Return the (x, y) coordinate for the center point of the cell that contains the specified text.  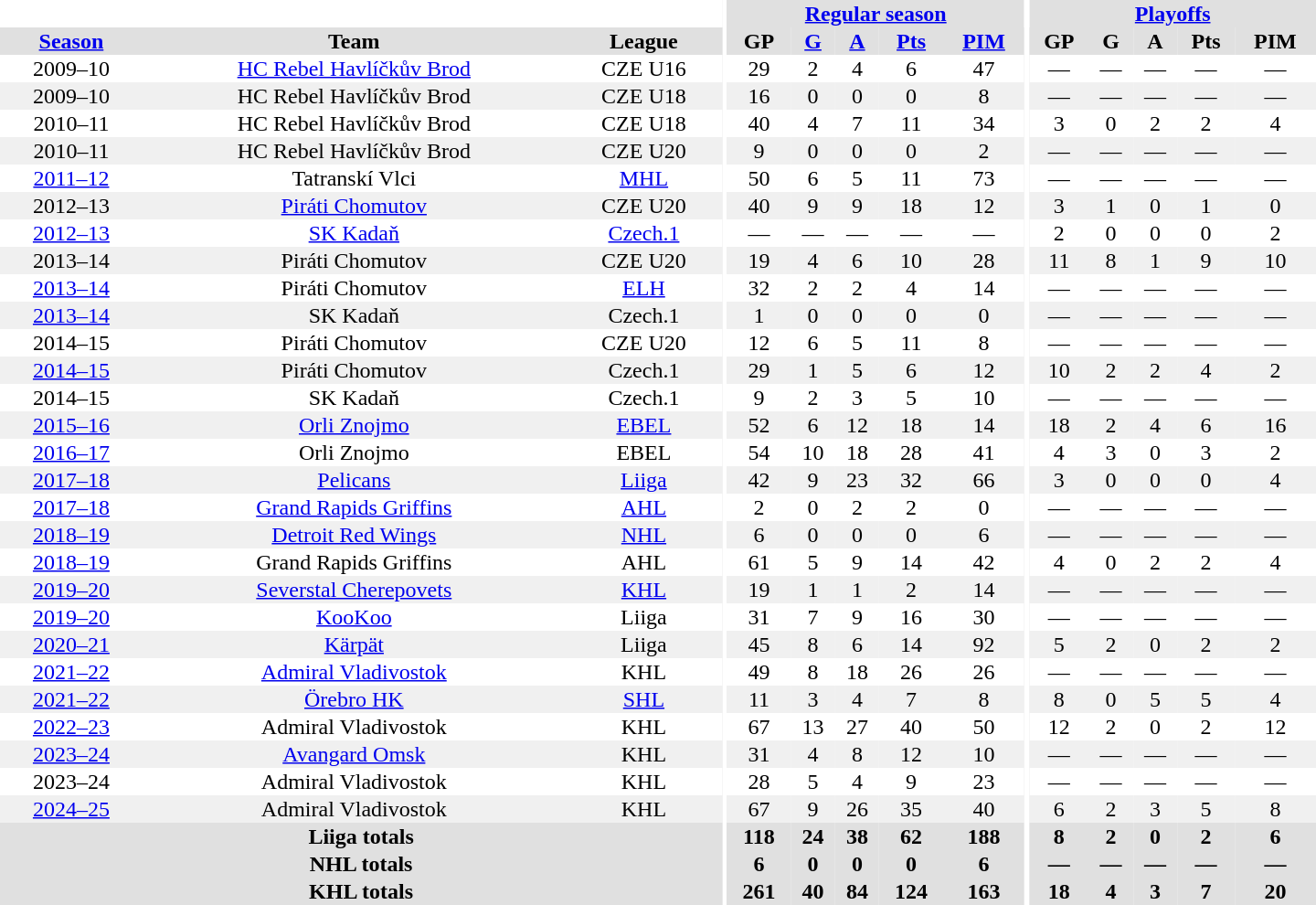
Pelicans (355, 480)
163 (983, 891)
2020–21 (71, 644)
Avangard Omsk (355, 754)
SHL (643, 699)
118 (759, 836)
Tatranskí Vlci (355, 178)
2022–23 (71, 727)
2016–17 (71, 452)
38 (857, 836)
NHL totals (361, 864)
54 (759, 452)
Regular season (876, 14)
30 (983, 617)
2015–16 (71, 425)
Playoffs (1173, 14)
261 (759, 891)
League (643, 41)
CZE U16 (643, 69)
52 (759, 425)
Detroit Red Wings (355, 535)
ELH (643, 288)
35 (911, 809)
2024–25 (71, 809)
Kärpät (355, 644)
MHL (643, 178)
84 (857, 891)
Severstal Cherepovets (355, 590)
Team (355, 41)
27 (857, 727)
124 (911, 891)
24 (812, 836)
73 (983, 178)
188 (983, 836)
49 (759, 672)
47 (983, 69)
KHL totals (361, 891)
KooKoo (355, 617)
2011–12 (71, 178)
66 (983, 480)
61 (759, 562)
13 (812, 727)
62 (911, 836)
34 (983, 123)
45 (759, 644)
Liiga totals (361, 836)
Season (71, 41)
92 (983, 644)
NHL (643, 535)
20 (1276, 891)
41 (983, 452)
Örebro HK (355, 699)
